Identify which cell holds the provided text, then report its [x, y] central coordinate. 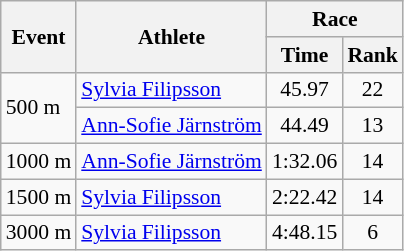
Time [304, 55]
45.97 [304, 90]
2:22.42 [304, 197]
44.49 [304, 126]
Athlete [172, 36]
6 [372, 233]
1500 m [38, 197]
500 m [38, 108]
Event [38, 36]
4:48.15 [304, 233]
13 [372, 126]
1:32.06 [304, 162]
Rank [372, 55]
22 [372, 90]
3000 m [38, 233]
1000 m [38, 162]
Race [335, 19]
